Scan for the cell matching the given text and deliver its (x, y) coordinate at center. 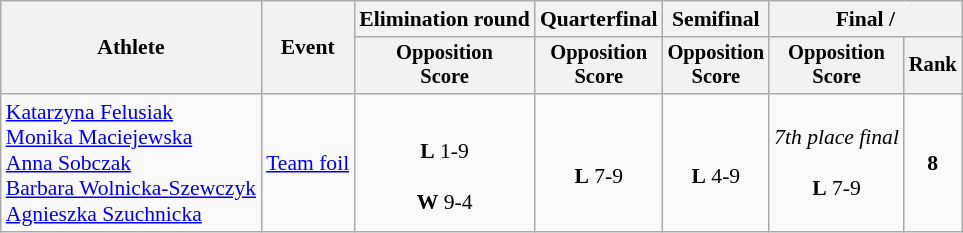
8 (933, 163)
Team foil (308, 163)
L 7-9 (599, 163)
Athlete (131, 48)
Final / (865, 19)
Elimination round (444, 19)
Event (308, 48)
Katarzyna FelusiakMonika MaciejewskaAnna SobczakBarbara Wolnicka-SzewczykAgnieszka Szuchnicka (131, 163)
Semifinal (716, 19)
Rank (933, 66)
L 4-9 (716, 163)
Quarterfinal (599, 19)
7th place finalL 7-9 (836, 163)
L 1-9W 9-4 (444, 163)
